Pinpoint the cell where the given text exists, returning its (x, y) midpoint coordinate. 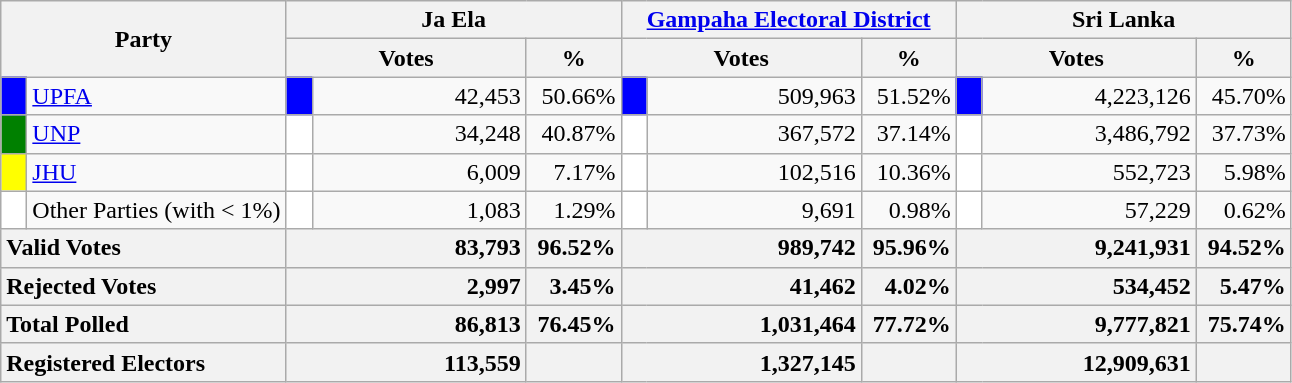
1,327,145 (741, 362)
37.14% (908, 134)
86,813 (406, 324)
4,223,126 (1089, 96)
Ja Ela (454, 20)
UNP (156, 134)
37.73% (1244, 134)
76.45% (574, 324)
77.72% (908, 324)
42,453 (419, 96)
509,963 (754, 96)
1,031,464 (741, 324)
5.98% (1244, 172)
9,241,931 (1076, 248)
41,462 (741, 286)
95.96% (908, 248)
3.45% (574, 286)
Valid Votes (144, 248)
83,793 (406, 248)
534,452 (1076, 286)
UPFA (156, 96)
Party (144, 39)
6,009 (419, 172)
50.66% (574, 96)
34,248 (419, 134)
102,516 (754, 172)
1.29% (574, 210)
Other Parties (with < 1%) (156, 210)
Total Polled (144, 324)
51.52% (908, 96)
94.52% (1244, 248)
75.74% (1244, 324)
5.47% (1244, 286)
JHU (156, 172)
552,723 (1089, 172)
45.70% (1244, 96)
3,486,792 (1089, 134)
2,997 (406, 286)
Gampaha Electoral District (788, 20)
0.98% (908, 210)
96.52% (574, 248)
Sri Lanka (1124, 20)
989,742 (741, 248)
Rejected Votes (144, 286)
9,691 (754, 210)
Registered Electors (144, 362)
367,572 (754, 134)
0.62% (1244, 210)
7.17% (574, 172)
113,559 (406, 362)
4.02% (908, 286)
9,777,821 (1076, 324)
10.36% (908, 172)
1,083 (419, 210)
40.87% (574, 134)
12,909,631 (1076, 362)
57,229 (1089, 210)
